For the text-containing cell, return its midpoint in [X, Y] coordinate format. 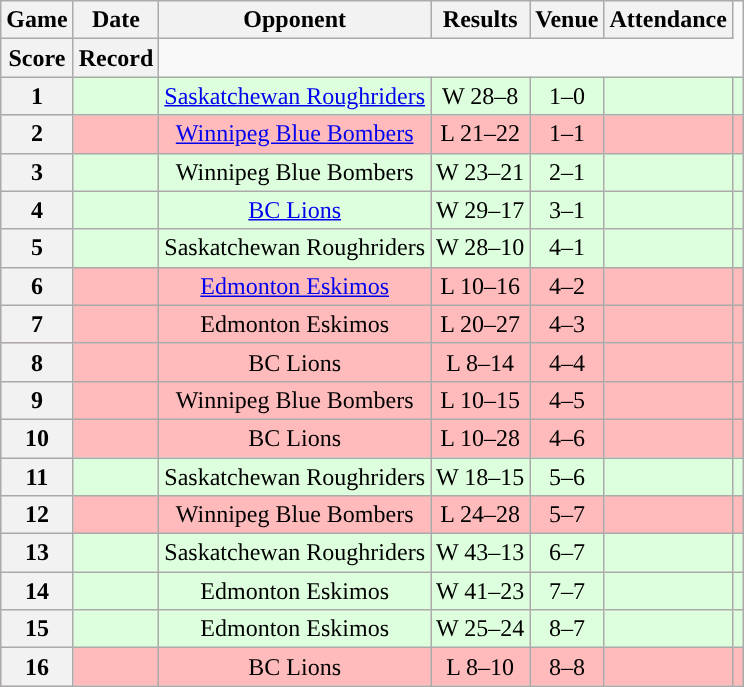
15 [37, 629]
Date [116, 20]
W 18–15 [480, 477]
5 [37, 248]
13 [37, 553]
8–8 [567, 667]
W 29–17 [480, 210]
10 [37, 438]
Game [37, 20]
4–3 [567, 324]
7 [37, 324]
4–4 [567, 362]
L 21–22 [480, 134]
Venue [567, 20]
L 8–14 [480, 362]
3–1 [567, 210]
4–2 [567, 286]
2 [37, 134]
5–6 [567, 477]
11 [37, 477]
Attendance [668, 20]
4–6 [567, 438]
W 43–13 [480, 553]
3 [37, 172]
L 20–27 [480, 324]
Results [480, 20]
8 [37, 362]
Score [37, 58]
W 23–21 [480, 172]
W 25–24 [480, 629]
Opponent [295, 20]
4–1 [567, 248]
9 [37, 400]
5–7 [567, 515]
6 [37, 286]
8–7 [567, 629]
6–7 [567, 553]
2–1 [567, 172]
7–7 [567, 591]
W 28–8 [480, 96]
4 [37, 210]
4–5 [567, 400]
L 24–28 [480, 515]
1–1 [567, 134]
L 10–15 [480, 400]
L 10–28 [480, 438]
14 [37, 591]
L 10–16 [480, 286]
W 41–23 [480, 591]
1–0 [567, 96]
1 [37, 96]
Record [116, 58]
12 [37, 515]
W 28–10 [480, 248]
L 8–10 [480, 667]
16 [37, 667]
